Capture the cell that displays the provided text and extract its [X, Y] central coordinate. 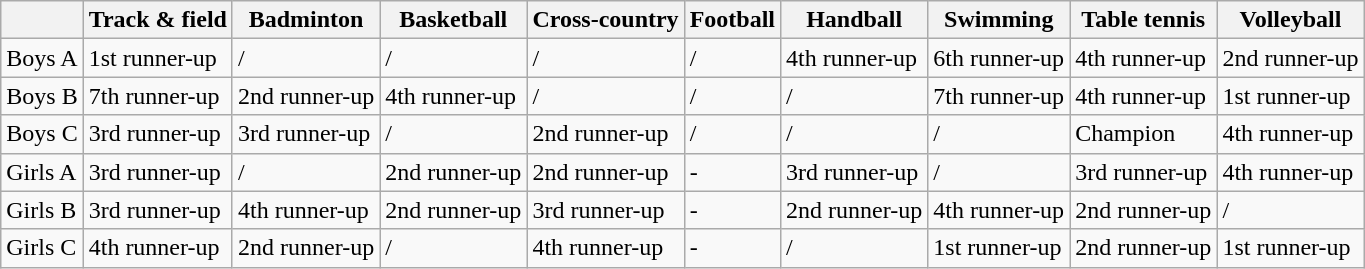
Champion [1144, 134]
Girls B [42, 210]
Handball [854, 20]
6th runner-up [999, 58]
Basketball [454, 20]
Boys C [42, 134]
Track & field [158, 20]
Girls A [42, 172]
Girls C [42, 248]
Table tennis [1144, 20]
Badminton [306, 20]
Football [732, 20]
Swimming [999, 20]
Volleyball [1290, 20]
Boys B [42, 96]
Boys A [42, 58]
Cross-country [606, 20]
